Capture the cell that displays the provided text and extract its [X, Y] central coordinate. 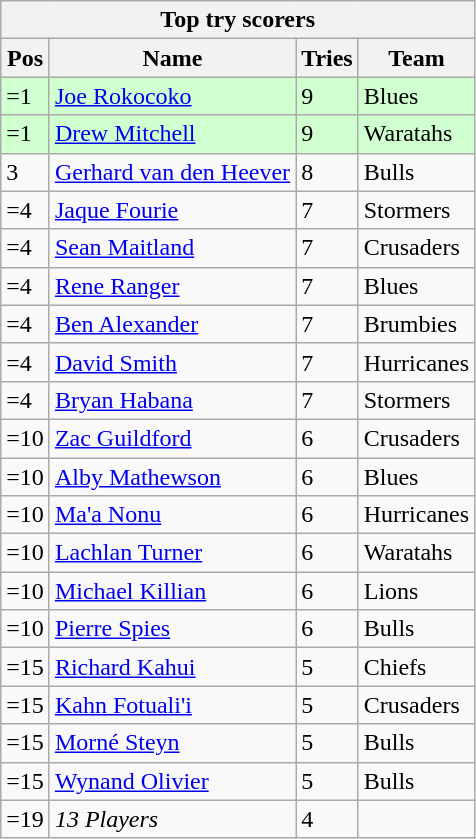
David Smith [172, 362]
Lions [416, 591]
Tries [328, 58]
Ben Alexander [172, 324]
Kahn Fotuali'i [172, 705]
Pierre Spies [172, 629]
Jaque Fourie [172, 210]
Brumbies [416, 324]
Michael Killian [172, 591]
Wynand Olivier [172, 781]
Ma'a Nonu [172, 515]
8 [328, 172]
Zac Guildford [172, 438]
Team [416, 58]
Joe Rokocoko [172, 96]
13 Players [172, 819]
Pos [26, 58]
Name [172, 58]
=19 [26, 819]
Morné Steyn [172, 743]
Richard Kahui [172, 667]
Gerhard van den Heever [172, 172]
Alby Mathewson [172, 477]
4 [328, 819]
Top try scorers [238, 20]
Lachlan Turner [172, 553]
Rene Ranger [172, 286]
Drew Mitchell [172, 134]
Bryan Habana [172, 400]
Sean Maitland [172, 248]
3 [26, 172]
Chiefs [416, 667]
